Return [x, y] of the center of cell containing provided text 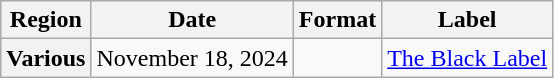
Date [192, 20]
November 18, 2024 [192, 58]
Region [46, 20]
Format [337, 20]
Various [46, 58]
The Black Label [468, 58]
Label [468, 20]
